Detect which cell encompasses the target text, then output its (x, y) center coordinate. 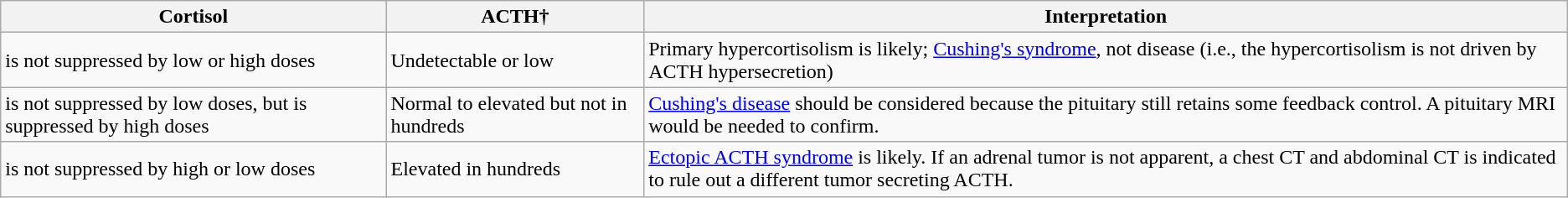
Primary hypercortisolism is likely; Cushing's syndrome, not disease (i.e., the hypercortisolism is not driven by ACTH hypersecretion) (1106, 60)
Elevated in hundreds (515, 169)
ACTH† (515, 17)
Cushing's disease should be considered because the pituitary still retains some feedback control. A pituitary MRI would be needed to confirm. (1106, 114)
Cortisol (193, 17)
is not suppressed by high or low doses (193, 169)
Undetectable or low (515, 60)
is not suppressed by low doses, but is suppressed by high doses (193, 114)
Interpretation (1106, 17)
is not suppressed by low or high doses (193, 60)
Normal to elevated but not in hundreds (515, 114)
